Provide the (x, y) coordinate of the cell's center where the given text is located.  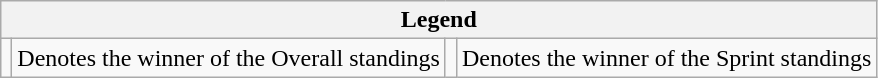
Denotes the winner of the Overall standings (229, 58)
Legend (439, 20)
Denotes the winner of the Sprint standings (666, 58)
